Identify which cell holds the provided text, then report its [x, y] central coordinate. 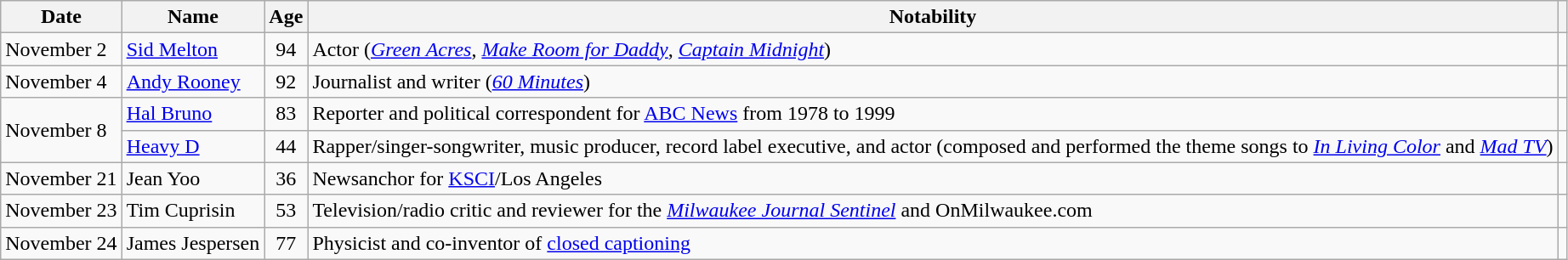
Rapper/singer-songwriter, music producer, record label executive, and actor (composed and performed the theme songs to In Living Color and Mad TV) [933, 146]
Tim Cuprisin [193, 211]
44 [286, 146]
Sid Melton [193, 49]
James Jespersen [193, 243]
92 [286, 82]
94 [286, 49]
Reporter and political correspondent for ABC News from 1978 to 1999 [933, 114]
Physicist and co-inventor of closed captioning [933, 243]
November 21 [61, 178]
November 23 [61, 211]
53 [286, 211]
Newsanchor for KSCI/Los Angeles [933, 178]
Hal Bruno [193, 114]
November 24 [61, 243]
Andy Rooney [193, 82]
36 [286, 178]
Jean Yoo [193, 178]
Actor (Green Acres, Make Room for Daddy, Captain Midnight) [933, 49]
November 8 [61, 130]
November 2 [61, 49]
Journalist and writer (60 Minutes) [933, 82]
77 [286, 243]
Age [286, 17]
83 [286, 114]
Date [61, 17]
Television/radio critic and reviewer for the Milwaukee Journal Sentinel and OnMilwaukee.com [933, 211]
November 4 [61, 82]
Heavy D [193, 146]
Notability [933, 17]
Name [193, 17]
